Return the (x, y) coordinate for the center point of the cell that contains the specified text.  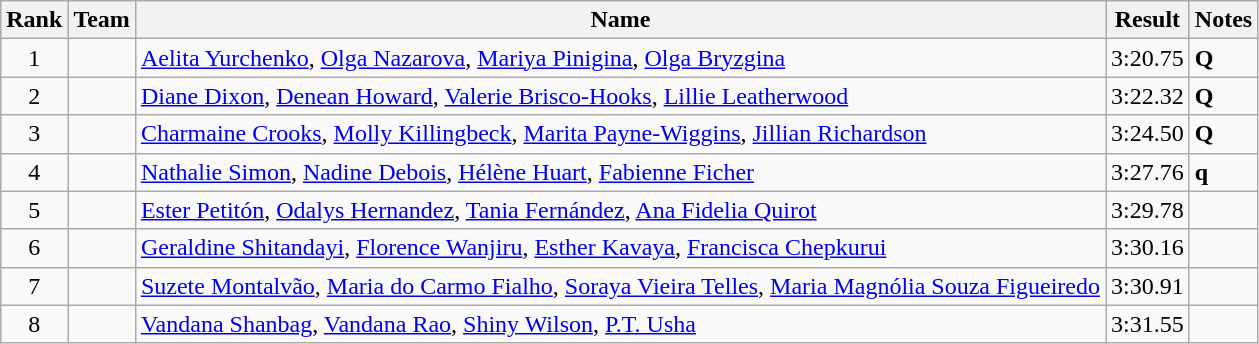
Nathalie Simon, Nadine Debois, Hélène Huart, Fabienne Ficher (620, 172)
Geraldine Shitandayi, Florence Wanjiru, Esther Kavaya, Francisca Chepkurui (620, 248)
Rank (34, 20)
5 (34, 210)
Diane Dixon, Denean Howard, Valerie Brisco-Hooks, Lillie Leatherwood (620, 96)
3:22.32 (1148, 96)
3:31.55 (1148, 324)
3:30.16 (1148, 248)
Result (1148, 20)
4 (34, 172)
3:29.78 (1148, 210)
3:30.91 (1148, 286)
Name (620, 20)
2 (34, 96)
6 (34, 248)
Suzete Montalvão, Maria do Carmo Fialho, Soraya Vieira Telles, Maria Magnólia Souza Figueiredo (620, 286)
Ester Petitón, Odalys Hernandez, Tania Fernández, Ana Fidelia Quirot (620, 210)
q (1223, 172)
7 (34, 286)
Aelita Yurchenko, Olga Nazarova, Mariya Pinigina, Olga Bryzgina (620, 58)
Vandana Shanbag, Vandana Rao, Shiny Wilson, P.T. Usha (620, 324)
Notes (1223, 20)
3 (34, 134)
3:27.76 (1148, 172)
1 (34, 58)
8 (34, 324)
Charmaine Crooks, Molly Killingbeck, Marita Payne-Wiggins, Jillian Richardson (620, 134)
3:20.75 (1148, 58)
Team (102, 20)
3:24.50 (1148, 134)
